Search for the cell housing the specified text and yield its (x, y) center coordinate. 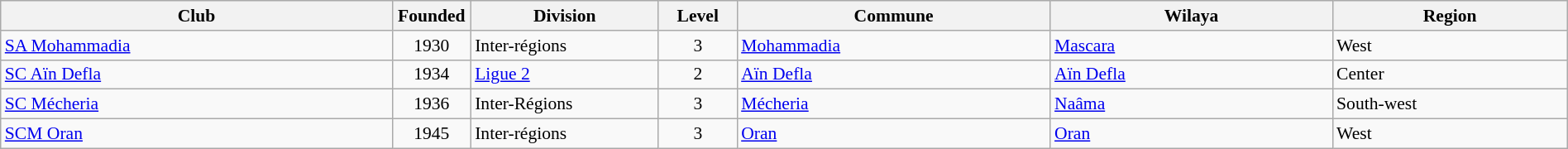
Inter-Régions (564, 104)
1930 (432, 46)
SC Aïn Defla (197, 74)
SCM Oran (197, 134)
Ligue 2 (564, 74)
Region (1450, 16)
Founded (432, 16)
Commune (893, 16)
Club (197, 16)
1936 (432, 104)
South-west (1450, 104)
1934 (432, 74)
SC Mécheria (197, 104)
Level (698, 16)
Mascara (1191, 46)
Naâma (1191, 104)
Wilaya (1191, 16)
Division (564, 16)
Mohammadia (893, 46)
Mécheria (893, 104)
SA Mohammadia (197, 46)
2 (698, 74)
Center (1450, 74)
1945 (432, 134)
